Provide the [X, Y] coordinate of the cell's center where the given text is located.  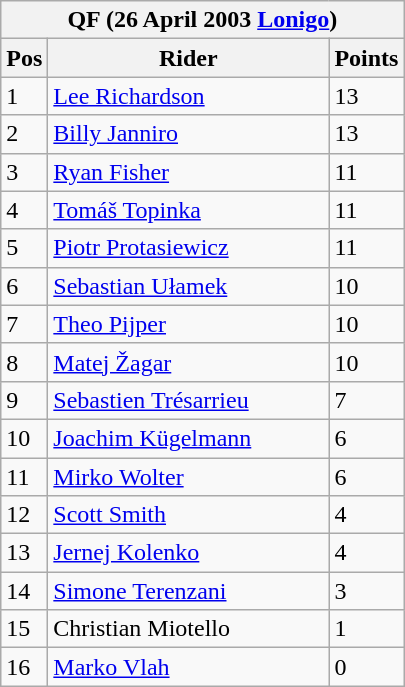
Marko Vlah [188, 667]
Tomáš Topinka [188, 210]
Billy Janniro [188, 134]
Matej Žagar [188, 362]
5 [24, 248]
12 [24, 515]
Scott Smith [188, 515]
Pos [24, 58]
Jernej Kolenko [188, 553]
Christian Miotello [188, 629]
9 [24, 400]
8 [24, 362]
Ryan Fisher [188, 172]
15 [24, 629]
Lee Richardson [188, 96]
Rider [188, 58]
2 [24, 134]
16 [24, 667]
Points [366, 58]
Mirko Wolter [188, 477]
Joachim Kügelmann [188, 438]
QF (26 April 2003 Lonigo) [202, 20]
Theo Pijper [188, 324]
Simone Terenzani [188, 591]
Sebastian Ułamek [188, 286]
Sebastien Trésarrieu [188, 400]
0 [366, 667]
14 [24, 591]
Piotr Protasiewicz [188, 248]
